Locate the cell with the specified text and output its (X, Y) center coordinate. 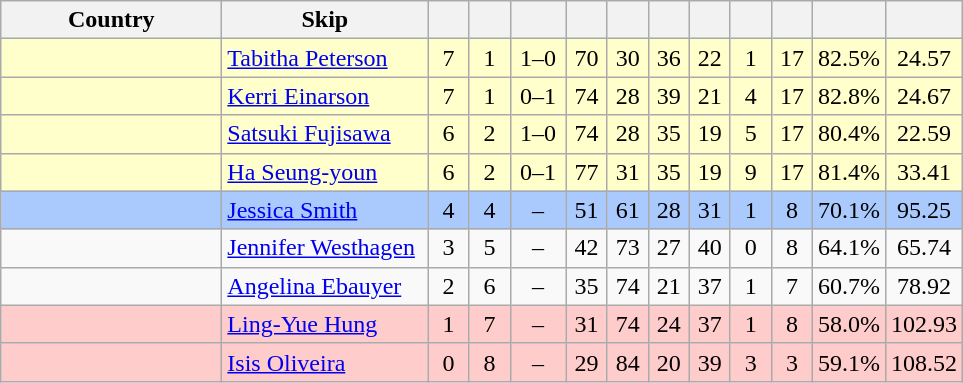
40 (710, 248)
Jennifer Westhagen (325, 248)
Isis Oliveira (325, 362)
33.41 (924, 172)
60.7% (848, 286)
82.5% (848, 58)
78.92 (924, 286)
30 (628, 58)
42 (586, 248)
81.4% (848, 172)
27 (668, 248)
80.4% (848, 134)
64.1% (848, 248)
Ling-Yue Hung (325, 324)
70 (586, 58)
Ha Seung-youn (325, 172)
Jessica Smith (325, 210)
59.1% (848, 362)
82.8% (848, 96)
20 (668, 362)
29 (586, 362)
36 (668, 58)
Tabitha Peterson (325, 58)
95.25 (924, 210)
84 (628, 362)
24.57 (924, 58)
70.1% (848, 210)
Skip (325, 20)
51 (586, 210)
22 (710, 58)
108.52 (924, 362)
Angelina Ebauyer (325, 286)
24.67 (924, 96)
61 (628, 210)
22.59 (924, 134)
24 (668, 324)
65.74 (924, 248)
102.93 (924, 324)
77 (586, 172)
73 (628, 248)
Kerri Einarson (325, 96)
58.0% (848, 324)
Country (112, 20)
Satsuki Fujisawa (325, 134)
9 (750, 172)
